Pinpoint the cell where the given text exists, returning its (X, Y) midpoint coordinate. 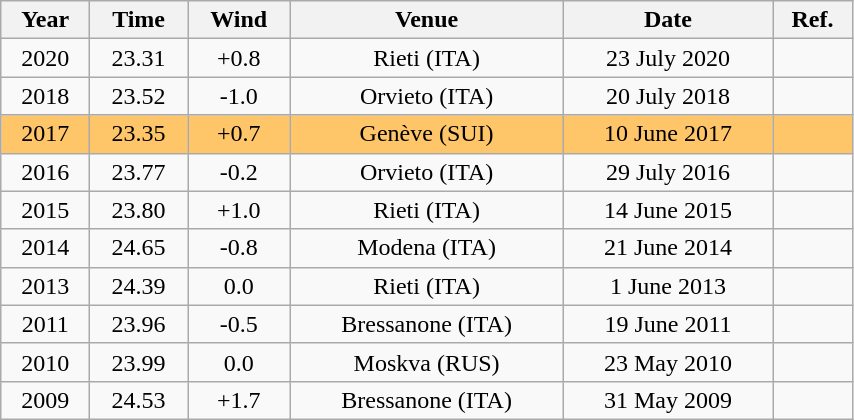
-0.8 (239, 248)
2009 (46, 400)
-1.0 (239, 96)
14 June 2015 (668, 210)
31 May 2009 (668, 400)
23.99 (139, 362)
-0.2 (239, 172)
2010 (46, 362)
19 June 2011 (668, 324)
2016 (46, 172)
1 June 2013 (668, 286)
+1.7 (239, 400)
21 June 2014 (668, 248)
Modena (ITA) (427, 248)
24.39 (139, 286)
Time (139, 20)
10 June 2017 (668, 134)
+0.7 (239, 134)
23.96 (139, 324)
2011 (46, 324)
Year (46, 20)
+1.0 (239, 210)
2014 (46, 248)
Date (668, 20)
23.52 (139, 96)
23 May 2010 (668, 362)
23.80 (139, 210)
Venue (427, 20)
2015 (46, 210)
2020 (46, 58)
2017 (46, 134)
Wind (239, 20)
29 July 2016 (668, 172)
2018 (46, 96)
24.65 (139, 248)
-0.5 (239, 324)
Genève (SUI) (427, 134)
23.31 (139, 58)
Moskva (RUS) (427, 362)
23.77 (139, 172)
+0.8 (239, 58)
Ref. (813, 20)
24.53 (139, 400)
2013 (46, 286)
23 July 2020 (668, 58)
23.35 (139, 134)
20 July 2018 (668, 96)
